Locate the cell with the specified text and output its (x, y) center coordinate. 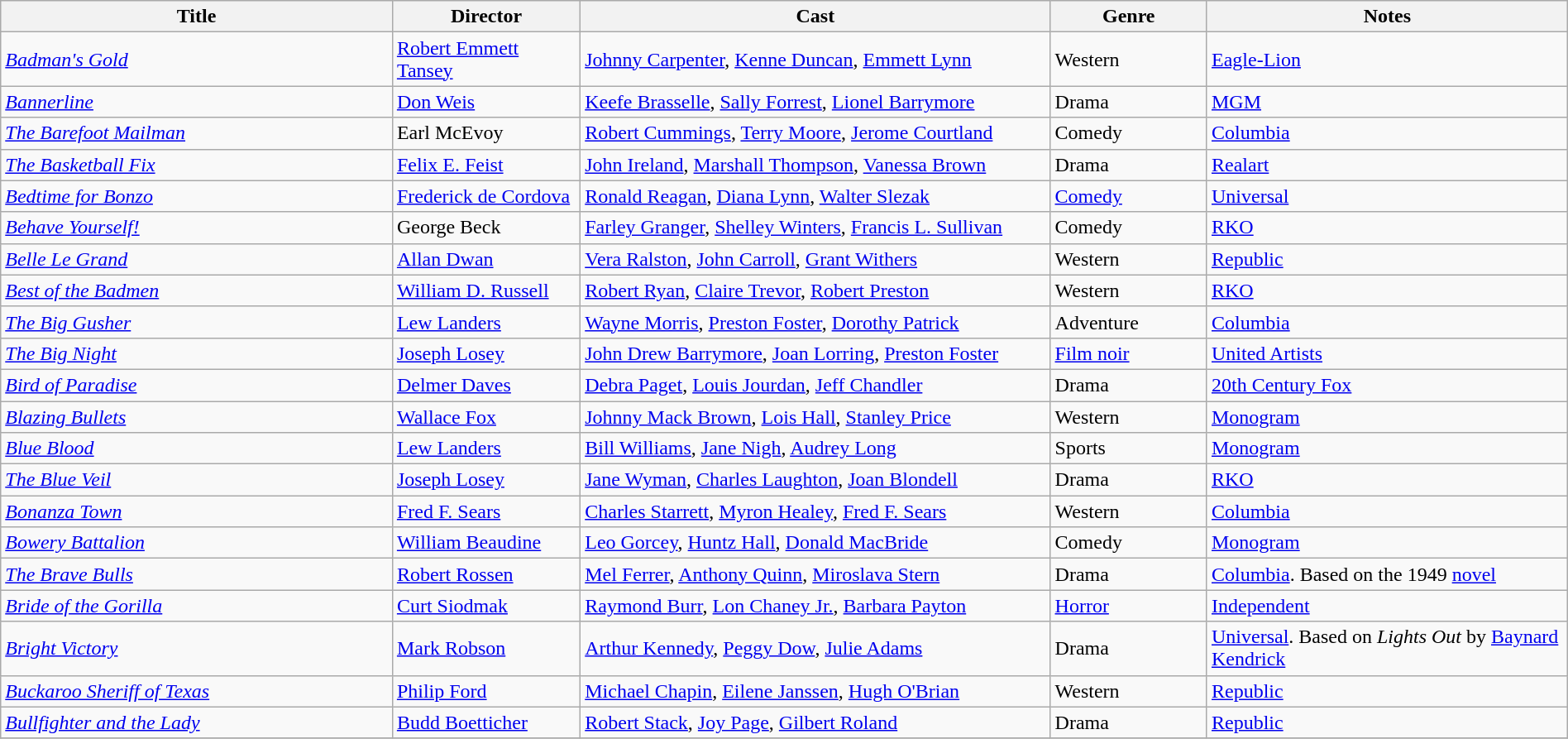
Title (197, 17)
Don Weis (486, 102)
Keefe Brasselle, Sally Forrest, Lionel Barrymore (815, 102)
Budd Boetticher (486, 722)
Cast (815, 17)
Genre (1128, 17)
Vera Ralston, John Carroll, Grant Withers (815, 259)
Film noir (1128, 353)
Arthur Kennedy, Peggy Dow, Julie Adams (815, 649)
20th Century Fox (1387, 385)
Delmer Daves (486, 385)
Adventure (1128, 322)
Robert Rossen (486, 574)
Behave Yourself! (197, 228)
Johnny Carpenter, Kenne Duncan, Emmett Lynn (815, 60)
The Blue Veil (197, 480)
Blue Blood (197, 449)
Badman's Gold (197, 60)
George Beck (486, 228)
Independent (1387, 606)
William D. Russell (486, 290)
Bill Williams, Jane Nigh, Audrey Long (815, 449)
Frederick de Cordova (486, 196)
John Drew Barrymore, Joan Lorring, Preston Foster (815, 353)
Robert Cummings, Terry Moore, Jerome Courtland (815, 133)
The Basketball Fix (197, 165)
Columbia. Based on the 1949 novel (1387, 574)
Fred F. Sears (486, 511)
Leo Gorcey, Huntz Hall, Donald MacBride (815, 543)
Bedtime for Bonzo (197, 196)
Bright Victory (197, 649)
Bird of Paradise (197, 385)
Mel Ferrer, Anthony Quinn, Miroslava Stern (815, 574)
Universal (1387, 196)
Eagle-Lion (1387, 60)
Wayne Morris, Preston Foster, Dorothy Patrick (815, 322)
Bonanza Town (197, 511)
Buckaroo Sheriff of Texas (197, 691)
Bride of the Gorilla (197, 606)
Philip Ford (486, 691)
Robert Ryan, Claire Trevor, Robert Preston (815, 290)
Earl McEvoy (486, 133)
Felix E. Feist (486, 165)
Universal. Based on Lights Out by Baynard Kendrick (1387, 649)
Michael Chapin, Eilene Janssen, Hugh O'Brian (815, 691)
MGM (1387, 102)
William Beaudine (486, 543)
Realart (1387, 165)
Blazing Bullets (197, 416)
Debra Paget, Louis Jourdan, Jeff Chandler (815, 385)
Bowery Battalion (197, 543)
Bannerline (197, 102)
Robert Emmett Tansey (486, 60)
The Big Night (197, 353)
Robert Stack, Joy Page, Gilbert Roland (815, 722)
Sports (1128, 449)
Best of the Badmen (197, 290)
Curt Siodmak (486, 606)
Ronald Reagan, Diana Lynn, Walter Slezak (815, 196)
Belle Le Grand (197, 259)
John Ireland, Marshall Thompson, Vanessa Brown (815, 165)
The Barefoot Mailman (197, 133)
Bullfighter and the Lady (197, 722)
Wallace Fox (486, 416)
Raymond Burr, Lon Chaney Jr., Barbara Payton (815, 606)
The Big Gusher (197, 322)
United Artists (1387, 353)
Allan Dwan (486, 259)
Mark Robson (486, 649)
Johnny Mack Brown, Lois Hall, Stanley Price (815, 416)
Notes (1387, 17)
The Brave Bulls (197, 574)
Farley Granger, Shelley Winters, Francis L. Sullivan (815, 228)
Jane Wyman, Charles Laughton, Joan Blondell (815, 480)
Charles Starrett, Myron Healey, Fred F. Sears (815, 511)
Director (486, 17)
Horror (1128, 606)
